Identify which cell holds the provided text, then report its (x, y) central coordinate. 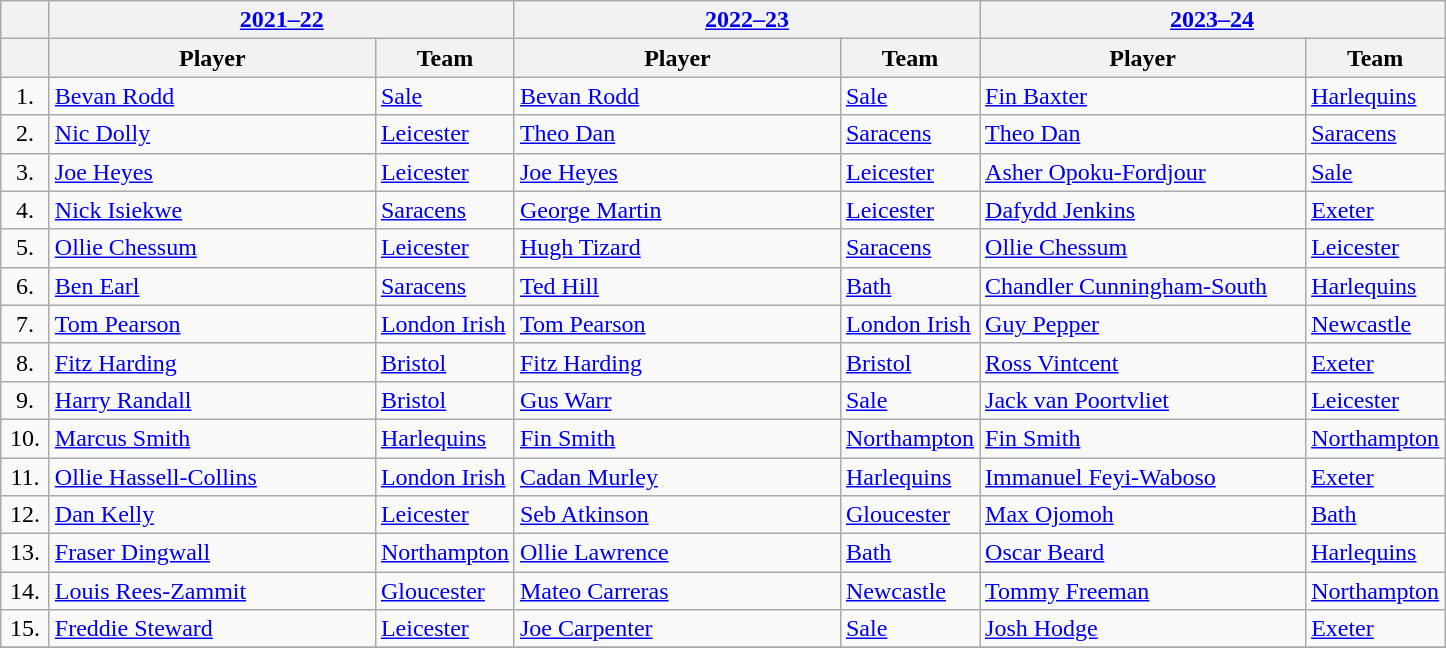
8. (26, 362)
Dafydd Jenkins (1143, 210)
9. (26, 400)
Ben Earl (212, 286)
2023–24 (1212, 20)
Tommy Freeman (1143, 591)
Max Ojomoh (1143, 515)
Mateo Carreras (677, 591)
Seb Atkinson (677, 515)
Gus Warr (677, 400)
2022–23 (746, 20)
11. (26, 477)
4. (26, 210)
15. (26, 629)
Ollie Hassell-Collins (212, 477)
1. (26, 96)
Asher Opoku-Fordjour (1143, 172)
6. (26, 286)
Dan Kelly (212, 515)
3. (26, 172)
George Martin (677, 210)
Freddie Steward (212, 629)
Josh Hodge (1143, 629)
12. (26, 515)
Harry Randall (212, 400)
Immanuel Feyi-Waboso (1143, 477)
Chandler Cunningham-South (1143, 286)
13. (26, 553)
7. (26, 324)
Fin Baxter (1143, 96)
2. (26, 134)
2021–22 (282, 20)
Nic Dolly (212, 134)
Jack van Poortvliet (1143, 400)
Marcus Smith (212, 438)
Hugh Tizard (677, 248)
Ollie Lawrence (677, 553)
5. (26, 248)
Joe Carpenter (677, 629)
Oscar Beard (1143, 553)
Nick Isiekwe (212, 210)
Guy Pepper (1143, 324)
Fraser Dingwall (212, 553)
14. (26, 591)
Ross Vintcent (1143, 362)
10. (26, 438)
Cadan Murley (677, 477)
Louis Rees-Zammit (212, 591)
Ted Hill (677, 286)
